Identify which cell holds the provided text, then report its [X, Y] central coordinate. 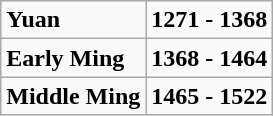
Middle Ming [74, 96]
Yuan [74, 20]
1368 - 1464 [210, 58]
1271 - 1368 [210, 20]
1465 - 1522 [210, 96]
Early Ming [74, 58]
